Extract the [X, Y] coordinate from the center of the cell holding the provided text.  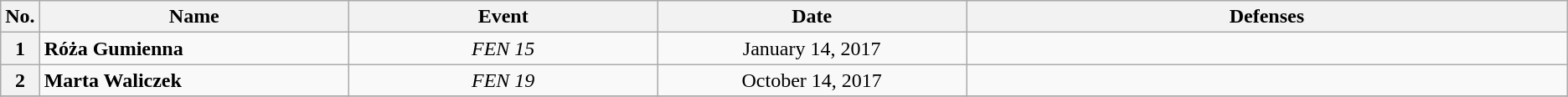
Marta Waliczek [194, 80]
FEN 15 [503, 48]
2 [20, 80]
Date [812, 17]
Event [503, 17]
Name [194, 17]
January 14, 2017 [812, 48]
Defenses [1267, 17]
Róża Gumienna [194, 48]
1 [20, 48]
October 14, 2017 [812, 80]
FEN 19 [503, 80]
No. [20, 17]
